Locate the cell with the specified text and output its (X, Y) center coordinate. 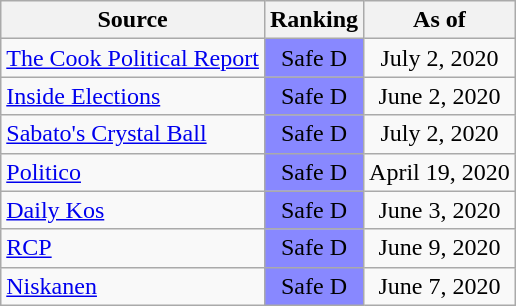
Sabato's Crystal Ball (133, 134)
RCP (133, 248)
April 19, 2020 (440, 172)
Ranking (314, 20)
Daily Kos (133, 210)
June 7, 2020 (440, 286)
June 2, 2020 (440, 96)
June 9, 2020 (440, 248)
Niskanen (133, 286)
Source (133, 20)
Inside Elections (133, 96)
June 3, 2020 (440, 210)
As of (440, 20)
The Cook Political Report (133, 58)
Politico (133, 172)
